Identify which cell holds the provided text, then report its (x, y) central coordinate. 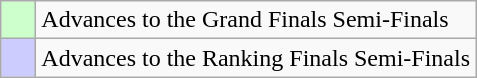
Advances to the Grand Finals Semi-Finals (256, 20)
Advances to the Ranking Finals Semi-Finals (256, 58)
